Locate the cell with the specified text and output its (X, Y) center coordinate. 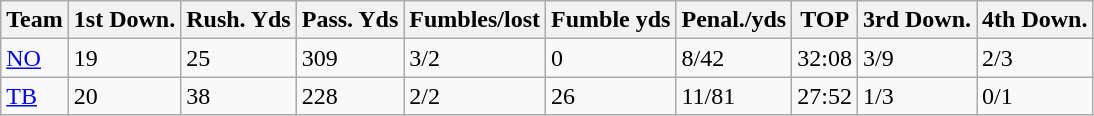
309 (350, 58)
0/1 (1035, 96)
TB (35, 96)
1/3 (916, 96)
32:08 (825, 58)
TOP (825, 20)
3/2 (475, 58)
27:52 (825, 96)
4th Down. (1035, 20)
Pass. Yds (350, 20)
Penal./yds (734, 20)
1st Down. (124, 20)
228 (350, 96)
26 (611, 96)
3/9 (916, 58)
3rd Down. (916, 20)
NO (35, 58)
Fumbles/lost (475, 20)
Team (35, 20)
2/2 (475, 96)
Rush. Yds (239, 20)
11/81 (734, 96)
20 (124, 96)
Fumble yds (611, 20)
38 (239, 96)
2/3 (1035, 58)
8/42 (734, 58)
0 (611, 58)
25 (239, 58)
19 (124, 58)
